Capture the cell that displays the provided text and extract its (x, y) central coordinate. 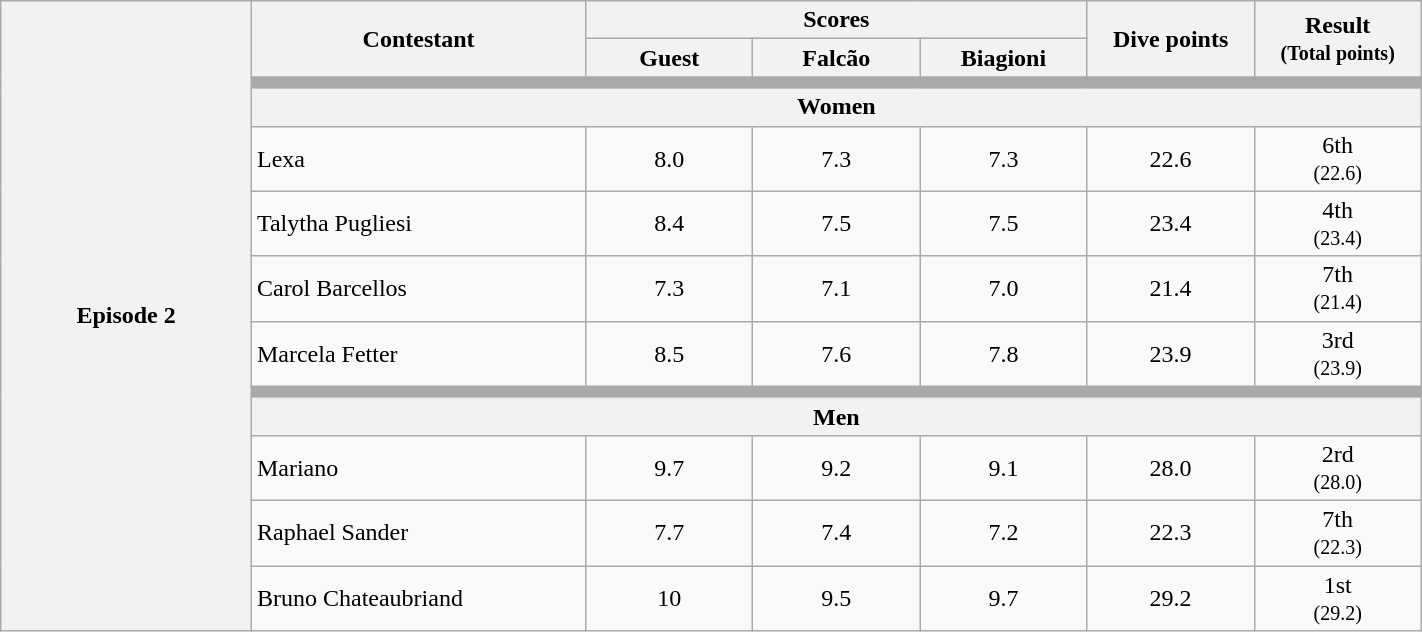
7.1 (836, 288)
Marcela Fetter (418, 354)
Falcão (836, 58)
21.4 (1170, 288)
8.0 (670, 158)
Episode 2 (126, 316)
22.3 (1170, 532)
7.0 (1004, 288)
7th(22.3) (1338, 532)
7th(21.4) (1338, 288)
23.4 (1170, 224)
6th(22.6) (1338, 158)
Dive points (1170, 39)
9.5 (836, 598)
Scores (836, 20)
Talytha Pugliesi (418, 224)
29.2 (1170, 598)
22.6 (1170, 158)
Carol Barcellos (418, 288)
1st(29.2) (1338, 598)
Bruno Chateaubriand (418, 598)
8.5 (670, 354)
Mariano (418, 468)
Women (836, 107)
7.8 (1004, 354)
Guest (670, 58)
4th(23.4) (1338, 224)
9.1 (1004, 468)
8.4 (670, 224)
Raphael Sander (418, 532)
Contestant (418, 39)
Men (836, 416)
7.4 (836, 532)
Result(Total points) (1338, 39)
3rd(23.9) (1338, 354)
7.6 (836, 354)
7.2 (1004, 532)
10 (670, 598)
28.0 (1170, 468)
2rd(28.0) (1338, 468)
Biagioni (1004, 58)
9.2 (836, 468)
23.9 (1170, 354)
Lexa (418, 158)
7.7 (670, 532)
